Identify which cell holds the provided text, then report its (x, y) central coordinate. 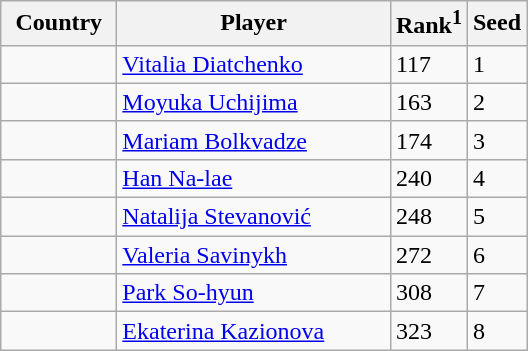
Vitalia Diatchenko (254, 64)
7 (496, 293)
308 (428, 293)
Seed (496, 24)
8 (496, 331)
248 (428, 217)
3 (496, 140)
163 (428, 102)
Natalija Stevanović (254, 217)
Valeria Savinykh (254, 255)
Ekaterina Kazionova (254, 331)
5 (496, 217)
Rank1 (428, 24)
Han Na-lae (254, 178)
323 (428, 331)
Moyuka Uchijima (254, 102)
Mariam Bolkvadze (254, 140)
2 (496, 102)
117 (428, 64)
1 (496, 64)
Player (254, 24)
174 (428, 140)
272 (428, 255)
240 (428, 178)
4 (496, 178)
6 (496, 255)
Park So-hyun (254, 293)
Country (59, 24)
